Return the (x, y) coordinate for the center point of the cell that contains the specified text.  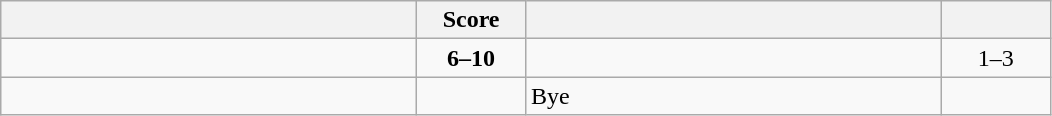
1–3 (996, 58)
6–10 (472, 58)
Bye (733, 96)
Score (472, 20)
